Return the (X, Y) coordinate for the center point of the cell that contains the specified text.  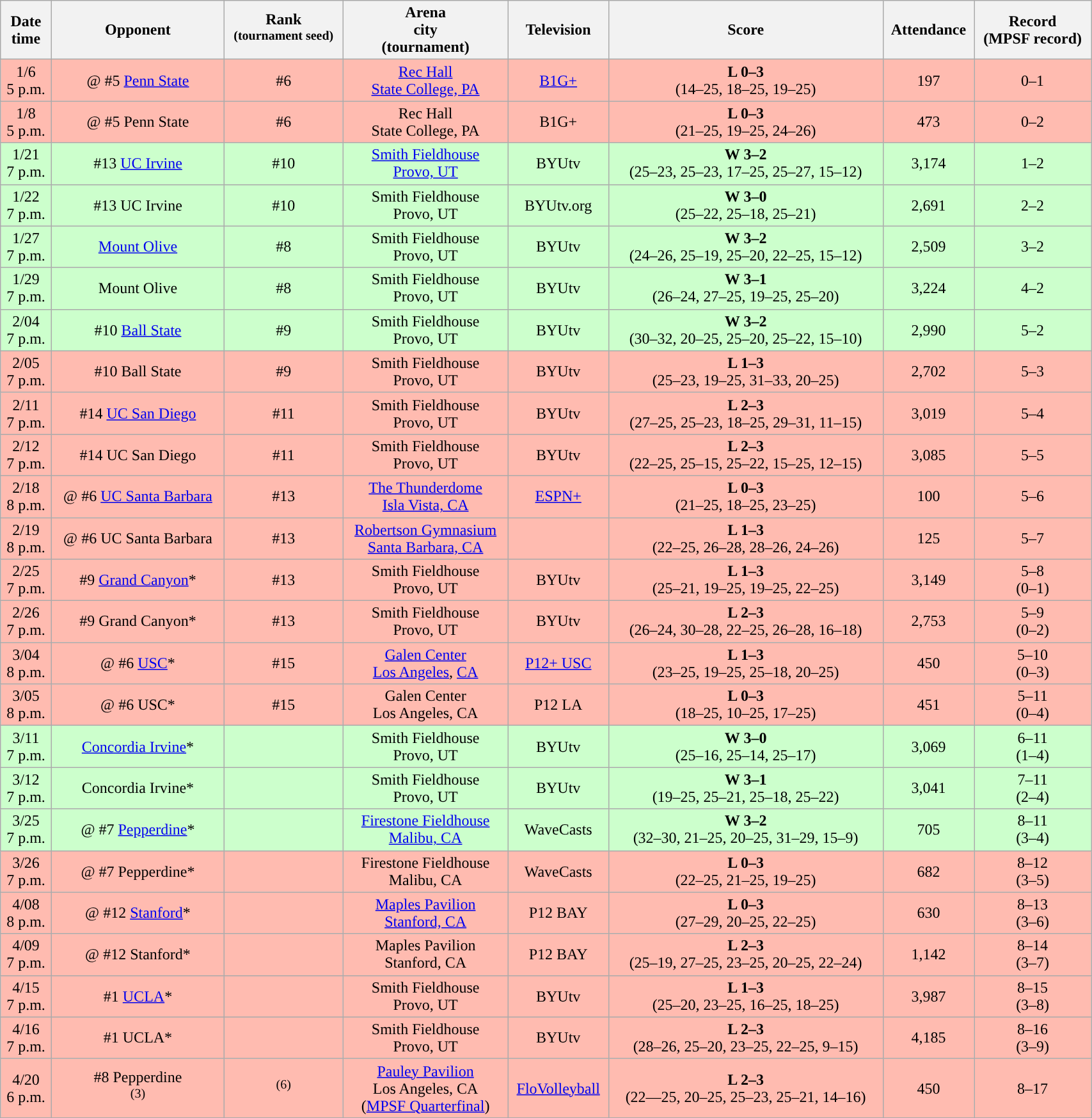
5–3 (1033, 371)
5–4 (1033, 413)
473 (928, 122)
8–15(3–8) (1033, 996)
4/167 p.m. (26, 1038)
3/257 p.m. (26, 829)
3–2 (1033, 247)
L 2–3(22–25, 25–15, 25–22, 15–25, 12–15) (746, 454)
3/127 p.m. (26, 788)
L 1–3(25–23, 19–25, 31–33, 20–25) (746, 371)
7–11(2–4) (1033, 788)
L 1–3(23–25, 19–25, 25–18, 20–25) (746, 663)
L 0–3(18–25, 10–25, 17–25) (746, 705)
W 3–2(32–30, 21–25, 20–25, 31–29, 15–9) (746, 829)
Arenacity(tournament) (425, 30)
2/127 p.m. (26, 454)
W 3–0(25–16, 25–14, 25–17) (746, 746)
3,069 (928, 746)
3/058 p.m. (26, 705)
(6) (284, 1088)
8–14(3–7) (1033, 955)
2,753 (928, 622)
2–2 (1033, 205)
5–9(0–2) (1033, 622)
1/277 p.m. (26, 247)
2/198 p.m. (26, 538)
4/157 p.m. (26, 996)
Record(MPSF record) (1033, 30)
1/227 p.m. (26, 205)
3,149 (928, 580)
1/65 p.m. (26, 81)
705 (928, 829)
5–10(0–3) (1033, 663)
3/048 p.m. (26, 663)
0–2 (1033, 122)
2/267 p.m. (26, 622)
#8 Pepperdine(3) (138, 1088)
L 0–3(21–25, 18–25, 23–25) (746, 497)
2/047 p.m. (26, 330)
8–12(3–5) (1033, 872)
5–8(0–1) (1033, 580)
4/206 p.m. (26, 1088)
5–2 (1033, 330)
BYUtv.org (558, 205)
Rank(tournament seed) (284, 30)
4,185 (928, 1038)
L 0–3(22–25, 21–25, 19–25) (746, 872)
125 (928, 538)
5–6 (1033, 497)
Attendance (928, 30)
3,041 (928, 788)
3,224 (928, 288)
0–1 (1033, 81)
L 2–3(27–25, 25–23, 18–25, 29–31, 11–15) (746, 413)
L 2–3(25–19, 27–25, 23–25, 20–25, 22–24) (746, 955)
2/057 p.m. (26, 371)
3,085 (928, 454)
1/217 p.m. (26, 164)
FloVolleyball (558, 1088)
L 2–3(28–26, 25–20, 23–25, 22–25, 9–15) (746, 1038)
W 3–1(19–25, 25–21, 25–18, 25–22) (746, 788)
W 3–1(26–24, 27–25, 19–25, 25–20) (746, 288)
Opponent (138, 30)
Television (558, 30)
5–7 (1033, 538)
1/297 p.m. (26, 288)
W 3–0(25–22, 25–18, 25–21) (746, 205)
W 3–2(30–32, 20–25, 25–20, 25–22, 15–10) (746, 330)
2,990 (928, 330)
Datetime (26, 30)
3,987 (928, 996)
2/117 p.m. (26, 413)
3,019 (928, 413)
4/088 p.m. (26, 913)
8–16(3–9) (1033, 1038)
5–11(0–4) (1033, 705)
W 3–2 (25–23, 25–23, 17–25, 25–27, 15–12) (746, 164)
L 2–3(22—25, 20–25, 25–23, 25–21, 14–16) (746, 1088)
ESPN+ (558, 497)
4/097 p.m. (26, 955)
Robertson GymnasiumSanta Barbara, CA (425, 538)
100 (928, 497)
L 1–3(22–25, 26–28, 28–26, 24–26) (746, 538)
4–2 (1033, 288)
1/85 p.m. (26, 122)
3/267 p.m. (26, 872)
8–11(3–4) (1033, 829)
Pauley PavilionLos Angeles, CA(MPSF Quarterfinal) (425, 1088)
8–17 (1033, 1088)
3,174 (928, 164)
1,142 (928, 955)
2/188 p.m. (26, 497)
L 2–3(26–24, 30–28, 22–25, 26–28, 16–18) (746, 622)
W 3–2(24–26, 25–19, 25–20, 22–25, 15–12) (746, 247)
630 (928, 913)
L 1–3(25–21, 19–25, 19–25, 22–25) (746, 580)
3/117 p.m. (26, 746)
197 (928, 81)
L 0–3(21–25, 19–25, 24–26) (746, 122)
6–11(1–4) (1033, 746)
2,509 (928, 247)
The ThunderdomeIsla Vista, CA (425, 497)
Score (746, 30)
451 (928, 705)
1–2 (1033, 164)
L 0–3(27–29, 20–25, 22–25) (746, 913)
P12 LA (558, 705)
2,691 (928, 205)
2,702 (928, 371)
L 0–3(14–25, 18–25, 19–25) (746, 81)
L 1–3(25–20, 23–25, 16–25, 18–25) (746, 996)
8–13(3–6) (1033, 913)
P12+ USC (558, 663)
682 (928, 872)
5–5 (1033, 454)
2/257 p.m. (26, 580)
